Return the [x, y] coordinate for the center point of the cell that contains the specified text.  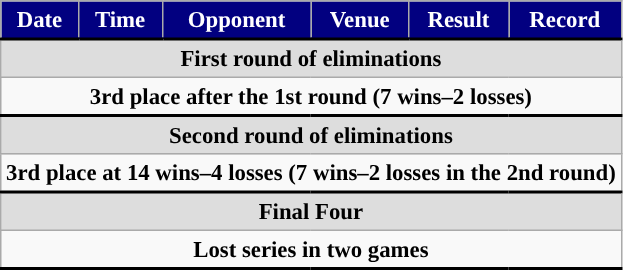
Venue [360, 20]
Result [458, 20]
First round of eliminations [311, 58]
Record [566, 20]
Second round of eliminations [311, 135]
3rd place after the 1st round (7 wins–2 losses) [311, 97]
Time [120, 20]
Opponent [236, 20]
3rd place at 14 wins–4 losses (7 wins–2 losses in the 2nd round) [311, 173]
Lost series in two games [311, 250]
Date [40, 20]
Final Four [311, 212]
